Detect which cell encompasses the target text, then output its [x, y] center coordinate. 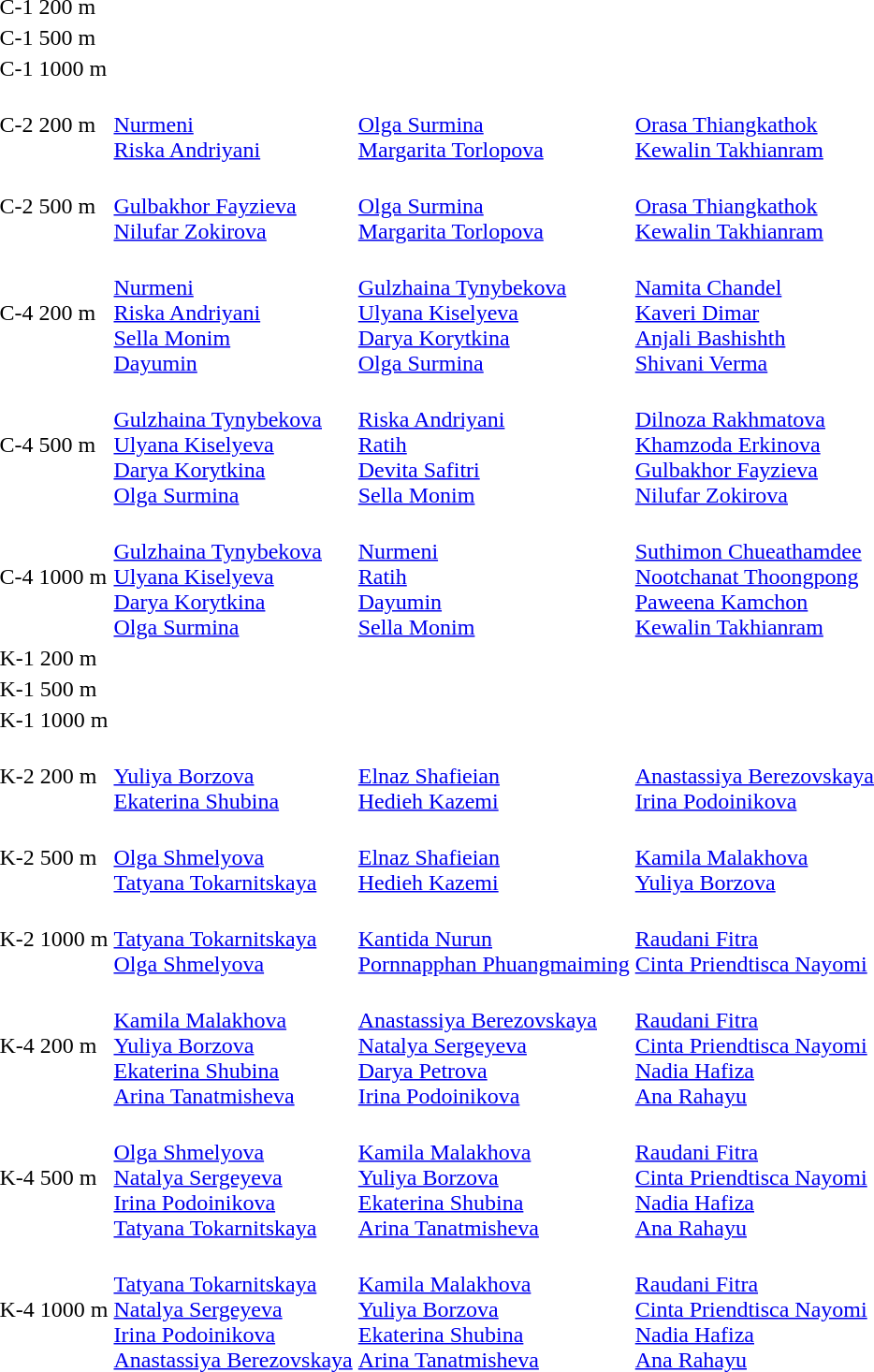
NurmeniRatihDayuminSella Monim [494, 577]
Yuliya BorzovaEkaterina Shubina [233, 776]
Olga ShmelyovaNatalya SergeyevaIrina PodoinikovaTatyana Tokarnitskaya [233, 1177]
Riska AndriyaniRatihDevita SafitriSella Monim [494, 445]
NurmeniRiska Andriyani [233, 124]
Gulbakhor FayzievaNilufar Zokirova [233, 206]
Kantida NurunPornnapphan Phuangmaiming [494, 939]
Anastassiya BerezovskayaNatalya SergeyevaDarya PetrovaIrina Podoinikova [494, 1045]
NurmeniRiska AndriyaniSella MonimDayumin [233, 313]
Olga ShmelyovaTatyana Tokarnitskaya [233, 857]
Tatyana TokarnitskayaOlga Shmelyova [233, 939]
